From the cell containing the given text, extract its center point as (X, Y) coordinate. 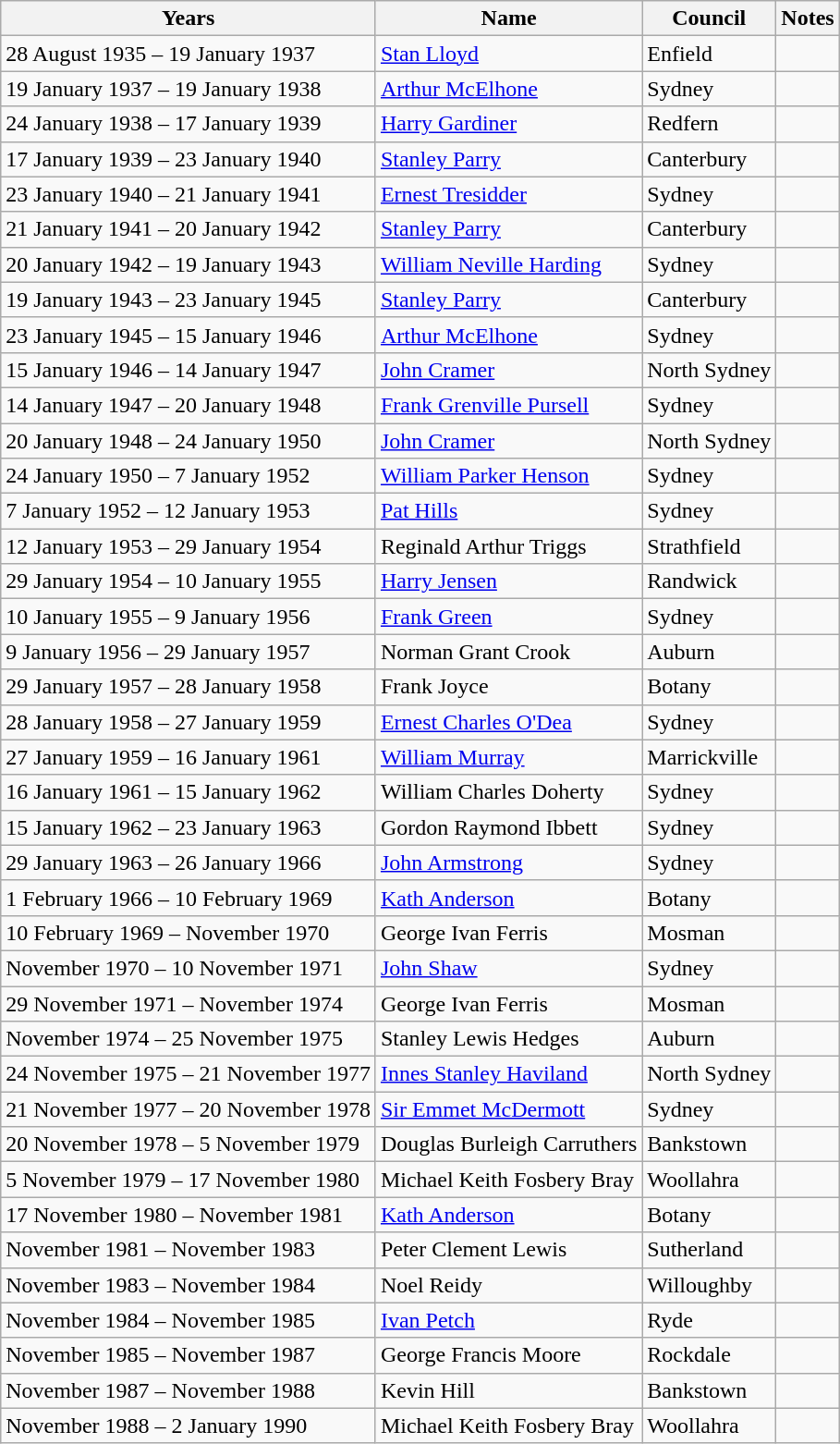
Years (189, 18)
William Parker Henson (508, 476)
24 January 1950 – 7 January 1952 (189, 476)
Reginald Arthur Triggs (508, 546)
Kevin Hill (508, 1390)
Ivan Petch (508, 1320)
20 January 1948 – 24 January 1950 (189, 441)
November 1987 – November 1988 (189, 1390)
Notes (808, 18)
Peter Clement Lewis (508, 1250)
Rockdale (710, 1355)
1 February 1966 – 10 February 1969 (189, 898)
19 January 1943 – 23 January 1945 (189, 300)
November 1974 – 25 November 1975 (189, 1039)
5 November 1979 – 17 November 1980 (189, 1180)
Gordon Raymond Ibbett (508, 827)
23 January 1940 – 21 January 1941 (189, 194)
November 1985 – November 1987 (189, 1355)
28 August 1935 – 19 January 1937 (189, 54)
Strathfield (710, 546)
George Francis Moore (508, 1355)
29 January 1954 – 10 January 1955 (189, 581)
Frank Joyce (508, 687)
7 January 1952 – 12 January 1953 (189, 511)
Randwick (710, 581)
William Charles Doherty (508, 792)
24 November 1975 – 21 November 1977 (189, 1074)
29 November 1971 – November 1974 (189, 1003)
9 January 1956 – 29 January 1957 (189, 652)
Marrickville (710, 757)
Harry Gardiner (508, 124)
Harry Jensen (508, 581)
Willoughby (710, 1285)
Sir Emmet McDermott (508, 1109)
Frank Green (508, 617)
Ernest Tresidder (508, 194)
10 January 1955 – 9 January 1956 (189, 617)
Council (710, 18)
William Neville Harding (508, 264)
Name (508, 18)
November 1981 – November 1983 (189, 1250)
20 November 1978 – 5 November 1979 (189, 1144)
24 January 1938 – 17 January 1939 (189, 124)
17 November 1980 – November 1981 (189, 1215)
November 1984 – November 1985 (189, 1320)
Sutherland (710, 1250)
Noel Reidy (508, 1285)
Norman Grant Crook (508, 652)
19 January 1937 – 19 January 1938 (189, 89)
29 January 1957 – 28 January 1958 (189, 687)
23 January 1945 – 15 January 1946 (189, 335)
21 November 1977 – 20 November 1978 (189, 1109)
27 January 1959 – 16 January 1961 (189, 757)
Frank Grenville Pursell (508, 405)
15 January 1962 – 23 January 1963 (189, 827)
Stan Lloyd (508, 54)
November 1988 – 2 January 1990 (189, 1426)
November 1970 – 10 November 1971 (189, 968)
Ryde (710, 1320)
15 January 1946 – 14 January 1947 (189, 370)
Enfield (710, 54)
John Armstrong (508, 863)
14 January 1947 – 20 January 1948 (189, 405)
Stanley Lewis Hedges (508, 1039)
Douglas Burleigh Carruthers (508, 1144)
John Shaw (508, 968)
10 February 1969 – November 1970 (189, 933)
17 January 1939 – 23 January 1940 (189, 159)
Innes Stanley Haviland (508, 1074)
Redfern (710, 124)
16 January 1961 – 15 January 1962 (189, 792)
12 January 1953 – 29 January 1954 (189, 546)
21 January 1941 – 20 January 1942 (189, 229)
November 1983 – November 1984 (189, 1285)
William Murray (508, 757)
29 January 1963 – 26 January 1966 (189, 863)
28 January 1958 – 27 January 1959 (189, 722)
20 January 1942 – 19 January 1943 (189, 264)
Ernest Charles O'Dea (508, 722)
Pat Hills (508, 511)
